For the text-containing cell, return its midpoint in [X, Y] coordinate format. 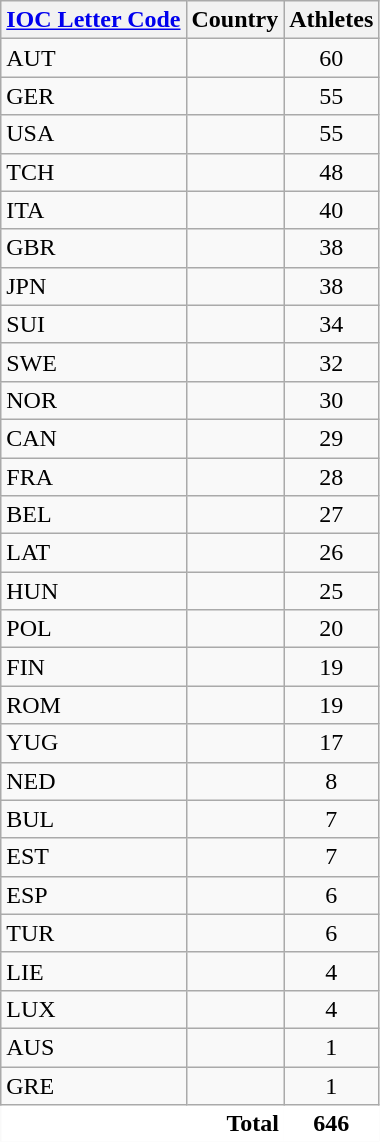
BUL [94, 819]
29 [332, 438]
HUN [94, 591]
40 [332, 210]
25 [332, 591]
48 [332, 172]
GER [94, 96]
20 [332, 629]
GRE [94, 1085]
LUX [94, 1009]
646 [332, 1124]
AUT [94, 58]
BEL [94, 515]
8 [332, 781]
LIE [94, 971]
34 [332, 324]
26 [332, 553]
ESP [94, 895]
LAT [94, 553]
YUG [94, 743]
32 [332, 362]
GBR [94, 248]
FRA [94, 477]
27 [332, 515]
FIN [94, 667]
30 [332, 400]
Total [142, 1124]
NOR [94, 400]
JPN [94, 286]
TUR [94, 933]
60 [332, 58]
Country [235, 20]
17 [332, 743]
IOC Letter Code [94, 20]
CAN [94, 438]
POL [94, 629]
Athletes [332, 20]
AUS [94, 1047]
ITA [94, 210]
SWE [94, 362]
USA [94, 134]
SUI [94, 324]
NED [94, 781]
TCH [94, 172]
EST [94, 857]
ROM [94, 705]
28 [332, 477]
